Identify which cell holds the provided text, then report its (X, Y) central coordinate. 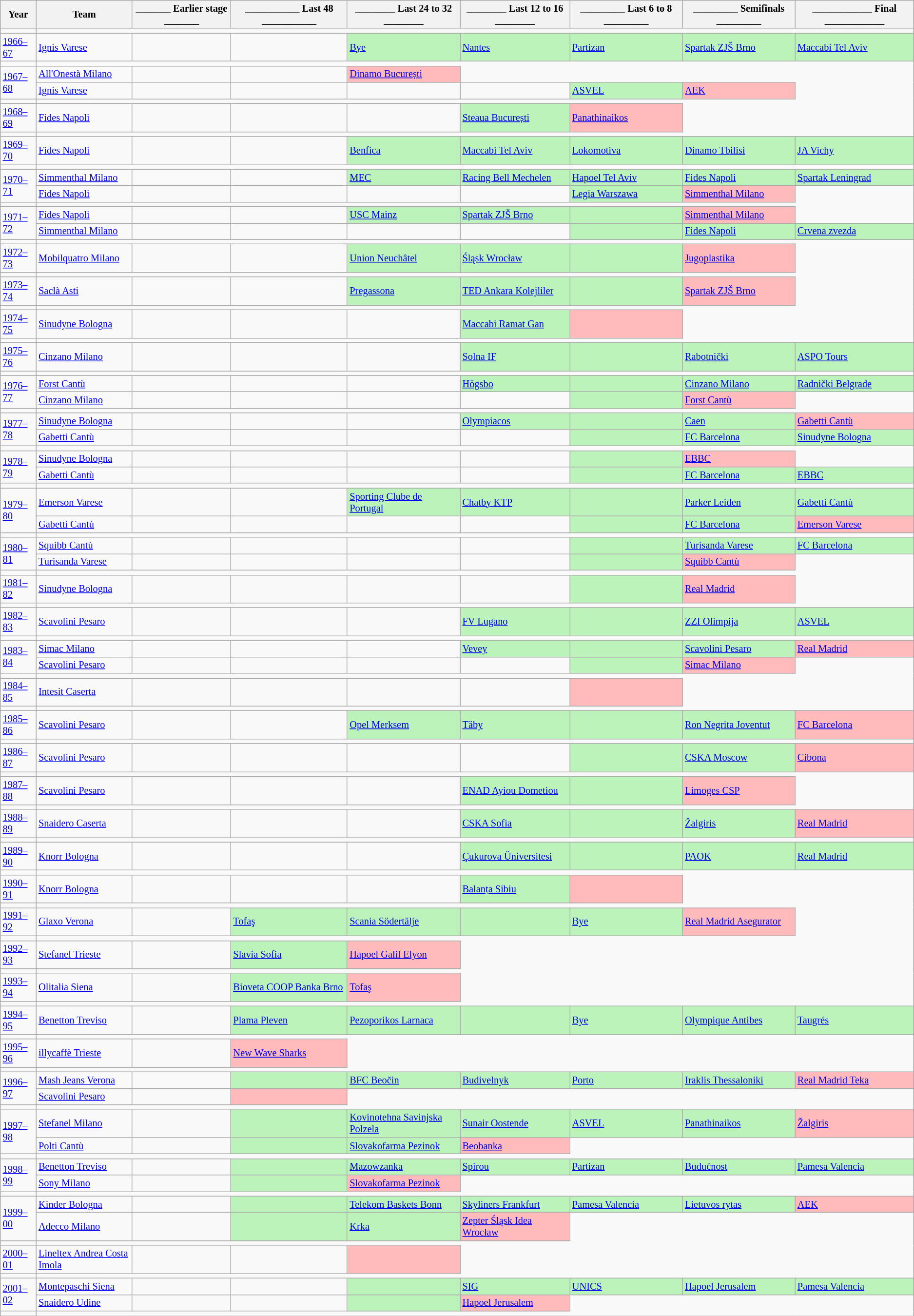
Olitalia Siena (84, 987)
Year (19, 14)
1968–69 (19, 118)
1974–75 (19, 324)
Täby (515, 725)
Mobilquatro Milano (84, 258)
MEC (404, 177)
Sunair Oostende (515, 1123)
Lietuvos rytas (739, 1204)
JA Vichy (855, 150)
Çukurova Üniversitesi (515, 856)
Racing Bell Mechelen (515, 177)
Parker Leiden (739, 502)
Olympiacos (515, 421)
Dinamo București (404, 74)
Porto (626, 1080)
Lineltex Andrea Costa Imola (84, 1259)
Mazowzanka (404, 1167)
TED Ankara Kolejliler (515, 291)
_______ Earlier stage _______ (181, 14)
BFC Beočin (404, 1080)
All'Onestà Milano (84, 74)
Real Madrid Asegurator (739, 922)
1977–78 (19, 429)
ASPO Tours (855, 356)
Union Neuchâtel (404, 258)
Sporting Clube de Portugal (404, 502)
Taugrés (855, 1020)
1967–68 (19, 82)
Stefanel Milano (84, 1123)
____________ Final ____________ (855, 14)
1994–95 (19, 1020)
1998–99 (19, 1175)
1993–94 (19, 987)
1979–80 (19, 510)
1999–00 (19, 1218)
New Wave Sharks (290, 1053)
Beobanka (515, 1146)
1990–91 (19, 889)
1975–76 (19, 356)
ZZI Olimpija (739, 622)
Telekom Baskets Bonn (404, 1204)
1976–77 (19, 392)
________ Last 24 to 32 ________ (404, 14)
UNICS (626, 1286)
Scania Södertälje (404, 922)
Chatby KTP (515, 502)
Ron Negrita Joventut (739, 725)
Sony Milano (84, 1183)
Bioveta COOP Banka Brno (290, 987)
Dinamo Tbilisi (739, 150)
Benfica (404, 150)
1987–88 (19, 790)
1981–82 (19, 589)
Legia Warszawa (626, 194)
Vevey (515, 648)
Radnički Belgrade (855, 384)
1989–90 (19, 856)
Limoges CSP (739, 790)
Olympique Antibes (739, 1020)
1971–72 (19, 223)
Glaxo Verona (84, 922)
Polti Cantù (84, 1146)
2000–01 (19, 1259)
________ Last 12 to 16 ________ (515, 14)
Hapoel Galil Elyon (404, 955)
1991–92 (19, 922)
Snaidero Udine (84, 1303)
Krka (404, 1226)
1985–86 (19, 725)
Högsbo (515, 384)
illycaffè Trieste (84, 1053)
Adecco Milano (84, 1226)
___________ Last 48 ___________ (290, 14)
1986–87 (19, 758)
1972–73 (19, 258)
1988–89 (19, 823)
1978–79 (19, 467)
Mash Jeans Verona (84, 1080)
Slavia Sofia (290, 955)
Pregassona (404, 291)
2001–02 (19, 1294)
Solna IF (515, 356)
Team (84, 14)
Real Madrid Teka (855, 1080)
Budivelnyk (515, 1080)
Kinder Bologna (84, 1204)
SIG (515, 1286)
Stefanel Trieste (84, 955)
Cibona (855, 758)
Lokomotiva (626, 150)
Maccabi Ramat Gan (515, 324)
Śląsk Wrocław (515, 258)
Zepter Śląsk Idea Wrocław (515, 1226)
USC Mainz (404, 215)
Hapoel Tel Aviv (626, 177)
Montepaschi Siena (84, 1286)
Plama Pleven (290, 1020)
1980–81 (19, 554)
Snaidero Caserta (84, 823)
1966–67 (19, 47)
Kovinotehna Savinjska Polzela (404, 1123)
Opel Merksem (404, 725)
1969–70 (19, 150)
Spartak Leningrad (855, 177)
CSKA Sofia (515, 823)
_________ Last 6 to 8 _________ (626, 14)
1995–96 (19, 1053)
PAOK (739, 856)
1973–74 (19, 291)
1983–84 (19, 656)
Skyliners Frankfurt (515, 1204)
1984–85 (19, 692)
ENAD Ayiou Dometiou (515, 790)
Nantes (515, 47)
1992–93 (19, 955)
Pezoporikos Larnaca (404, 1020)
Balanța Sibiu (515, 889)
Steaua București (515, 118)
Intesit Caserta (84, 692)
CSKA Moscow (739, 758)
Crvena zvezda (855, 231)
Budućnost (739, 1167)
FV Lugano (515, 622)
1996–97 (19, 1088)
Rabotnički (739, 356)
1997–98 (19, 1131)
1982–83 (19, 622)
1970–71 (19, 185)
Caen (739, 421)
Saclà Asti (84, 291)
Jugoplastika (739, 258)
Spirou (515, 1167)
Iraklis Thessaloniki (739, 1080)
_________ Semifinals _________ (739, 14)
